Capture the cell that displays the provided text and extract its (x, y) central coordinate. 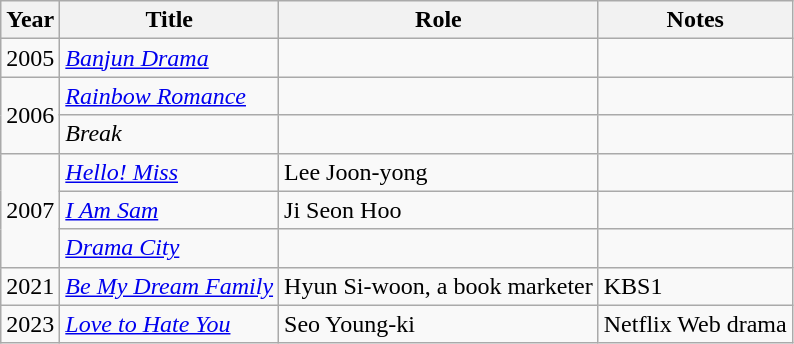
Title (170, 20)
Love to Hate You (170, 324)
Ji Seon Hoo (439, 210)
2021 (30, 286)
2006 (30, 115)
Netflix Web drama (695, 324)
2023 (30, 324)
Break (170, 134)
2007 (30, 210)
Seo Young-ki (439, 324)
2005 (30, 58)
Rainbow Romance (170, 96)
Year (30, 20)
Hello! Miss (170, 172)
Lee Joon-yong (439, 172)
Role (439, 20)
Be My Dream Family (170, 286)
I Am Sam (170, 210)
Banjun Drama (170, 58)
KBS1 (695, 286)
Drama City (170, 248)
Hyun Si-woon, a book marketer (439, 286)
Notes (695, 20)
